Find where the given text appears and provide that cell's center as (x, y) coordinate. 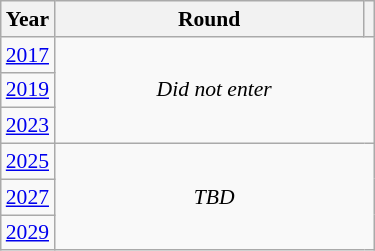
Did not enter (214, 90)
TBD (214, 198)
Year (28, 19)
Round (209, 19)
2027 (28, 197)
2019 (28, 90)
2025 (28, 162)
2023 (28, 126)
2017 (28, 55)
2029 (28, 233)
